From the cell containing the given text, extract its center point as (X, Y) coordinate. 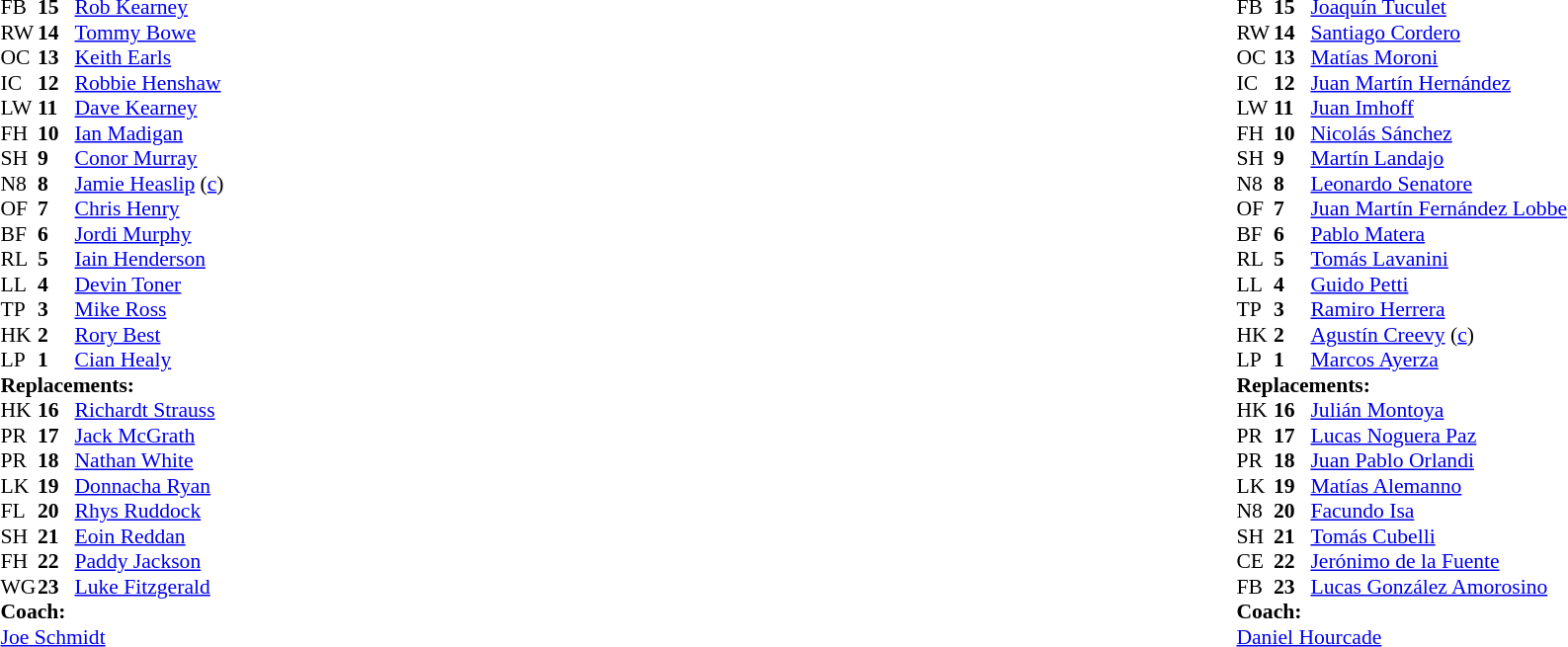
Jamie Heaslip (c) (150, 184)
Guido Petti (1439, 284)
Conor Murray (150, 159)
FB (1255, 587)
CE (1255, 562)
Cian Healy (150, 361)
Ian Madigan (150, 133)
Eoin Reddan (150, 536)
Lucas Noguera Paz (1439, 436)
WG (19, 587)
Lucas González Amorosino (1439, 587)
Nathan White (150, 461)
Juan Martín Hernández (1439, 83)
Mike Ross (150, 309)
Jack McGrath (150, 436)
Tommy Bowe (150, 33)
Santiago Cordero (1439, 33)
Robbie Henshaw (150, 83)
Ramiro Herrera (1439, 309)
Luke Fitzgerald (150, 587)
Donnacha Ryan (150, 486)
Dave Kearney (150, 108)
Juan Pablo Orlandi (1439, 461)
Juan Martín Fernández Lobbe (1439, 208)
Facundo Isa (1439, 511)
Julián Montoya (1439, 410)
FL (19, 511)
Iain Henderson (150, 260)
Nicolás Sánchez (1439, 133)
Richardt Strauss (150, 410)
Leonardo Senatore (1439, 184)
Pablo Matera (1439, 234)
Rory Best (150, 335)
Marcos Ayerza (1439, 361)
Keith Earls (150, 58)
Chris Henry (150, 208)
Paddy Jackson (150, 562)
Matías Alemanno (1439, 486)
Jerónimo de la Fuente (1439, 562)
Tomás Lavanini (1439, 260)
Agustín Creevy (c) (1439, 335)
Juan Imhoff (1439, 108)
Tomás Cubelli (1439, 536)
Rhys Ruddock (150, 511)
Martín Landajo (1439, 159)
Devin Toner (150, 284)
Jordi Murphy (150, 234)
Matías Moroni (1439, 58)
